Find where the given text appears and provide that cell's center as (X, Y) coordinate. 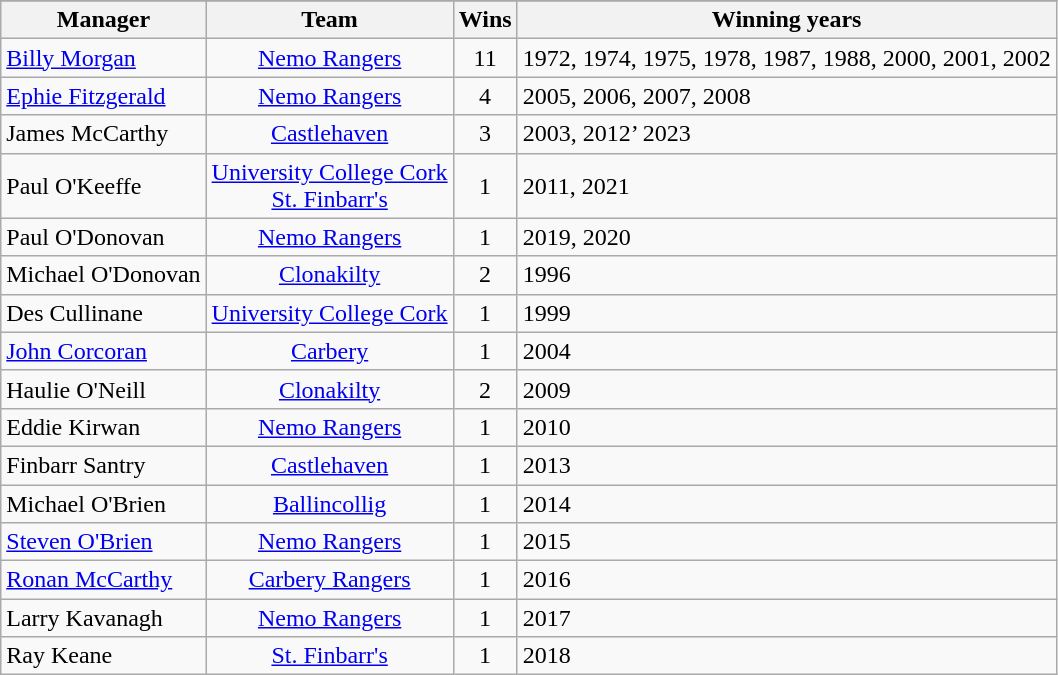
2014 (786, 503)
Larry Kavanagh (104, 618)
Ray Keane (104, 656)
2011, 2021 (786, 186)
Ronan McCarthy (104, 580)
2004 (786, 351)
4 (485, 96)
Steven O'Brien (104, 542)
Eddie Kirwan (104, 427)
2019, 2020 (786, 237)
2003, 2012’ 2023 (786, 134)
John Corcoran (104, 351)
Finbarr Santry (104, 465)
3 (485, 134)
Paul O'Keeffe (104, 186)
Winning years (786, 20)
Carbery Rangers (330, 580)
Team (330, 20)
Michael O'Donovan (104, 275)
Haulie O'Neill (104, 389)
University College CorkSt. Finbarr's (330, 186)
2005, 2006, 2007, 2008 (786, 96)
Ballincollig (330, 503)
Paul O'Donovan (104, 237)
University College Cork (330, 313)
Michael O'Brien (104, 503)
St. Finbarr's (330, 656)
Carbery (330, 351)
2017 (786, 618)
2013 (786, 465)
2018 (786, 656)
2009 (786, 389)
2010 (786, 427)
2015 (786, 542)
1999 (786, 313)
Des Cullinane (104, 313)
1972, 1974, 1975, 1978, 1987, 1988, 2000, 2001, 2002 (786, 58)
1996 (786, 275)
James McCarthy (104, 134)
11 (485, 58)
Wins (485, 20)
Ephie Fitzgerald (104, 96)
Manager (104, 20)
2016 (786, 580)
Billy Morgan (104, 58)
